Return (X, Y) of the center of cell containing provided text 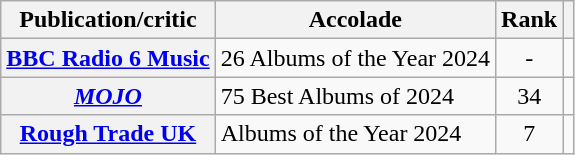
BBC Radio 6 Music (108, 58)
Publication/critic (108, 20)
34 (530, 96)
Albums of the Year 2024 (355, 134)
75 Best Albums of 2024 (355, 96)
- (530, 58)
MOJO (108, 96)
Accolade (355, 20)
Rank (530, 20)
26 Albums of the Year 2024 (355, 58)
Rough Trade UK (108, 134)
7 (530, 134)
